Capture the cell that displays the provided text and extract its (x, y) central coordinate. 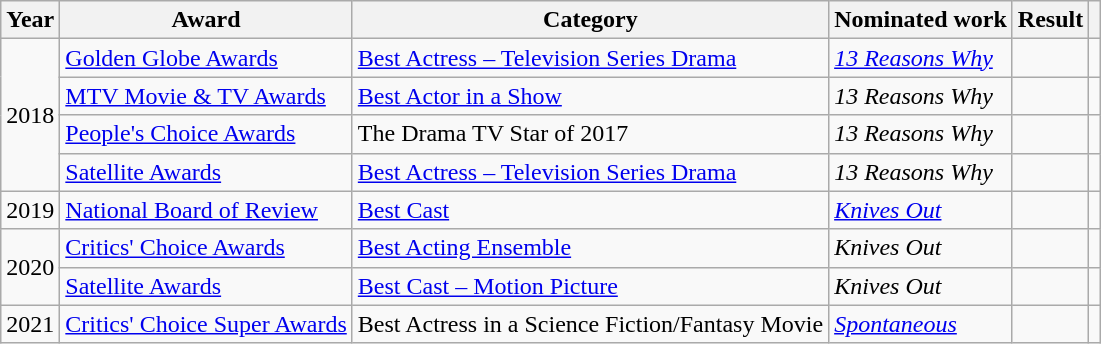
Best Cast – Motion Picture (590, 286)
Best Acting Ensemble (590, 248)
The Drama TV Star of 2017 (590, 134)
Result (1050, 20)
Critics' Choice Super Awards (206, 324)
Category (590, 20)
MTV Movie & TV Awards (206, 96)
2018 (30, 115)
Best Actress in a Science Fiction/Fantasy Movie (590, 324)
National Board of Review (206, 210)
People's Choice Awards (206, 134)
Year (30, 20)
2019 (30, 210)
Nominated work (921, 20)
Award (206, 20)
2021 (30, 324)
Spontaneous (921, 324)
Critics' Choice Awards (206, 248)
Best Actor in a Show (590, 96)
Best Cast (590, 210)
Golden Globe Awards (206, 58)
2020 (30, 267)
